Return (X, Y) of the center of cell containing provided text 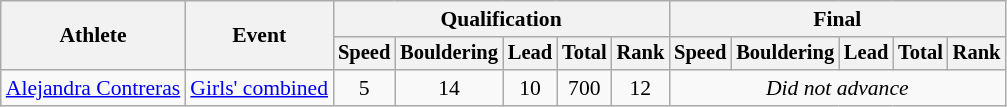
Qualification (501, 19)
10 (530, 88)
14 (449, 88)
Girls' combined (259, 88)
Athlete (94, 36)
12 (641, 88)
Final (837, 19)
Event (259, 36)
5 (364, 88)
Alejandra Contreras (94, 88)
Did not advance (837, 88)
700 (584, 88)
